Scan for the cell matching the given text and deliver its (X, Y) coordinate at center. 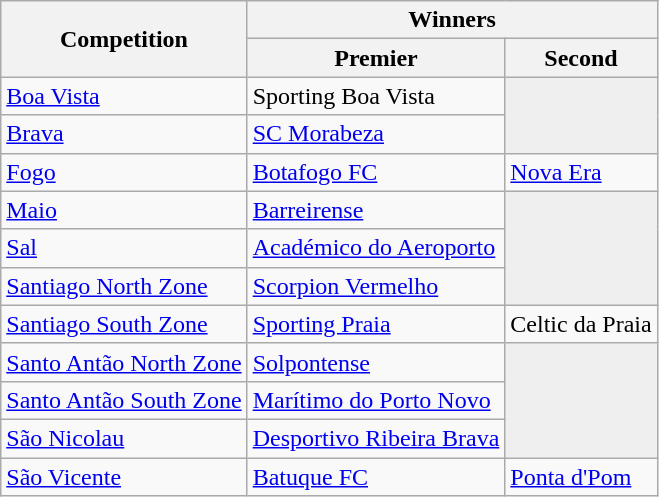
Barreirense (376, 210)
Santiago South Zone (124, 324)
Celtic da Praia (581, 324)
Winners (452, 20)
Fogo (124, 172)
Ponta d'Pom (581, 477)
Sal (124, 248)
Sporting Boa Vista (376, 96)
Scorpion Vermelho (376, 286)
Solpontense (376, 362)
São Vicente (124, 477)
Competition (124, 39)
SC Morabeza (376, 134)
Santiago North Zone (124, 286)
Marítimo do Porto Novo (376, 400)
Second (581, 58)
Nova Era (581, 172)
Batuque FC (376, 477)
Santo Antão North Zone (124, 362)
Botafogo FC (376, 172)
Desportivo Ribeira Brava (376, 438)
Premier (376, 58)
São Nicolau (124, 438)
Académico do Aeroporto (376, 248)
Brava (124, 134)
Boa Vista (124, 96)
Sporting Praia (376, 324)
Santo Antão South Zone (124, 400)
Maio (124, 210)
